From the cell containing the given text, extract its center point as (x, y) coordinate. 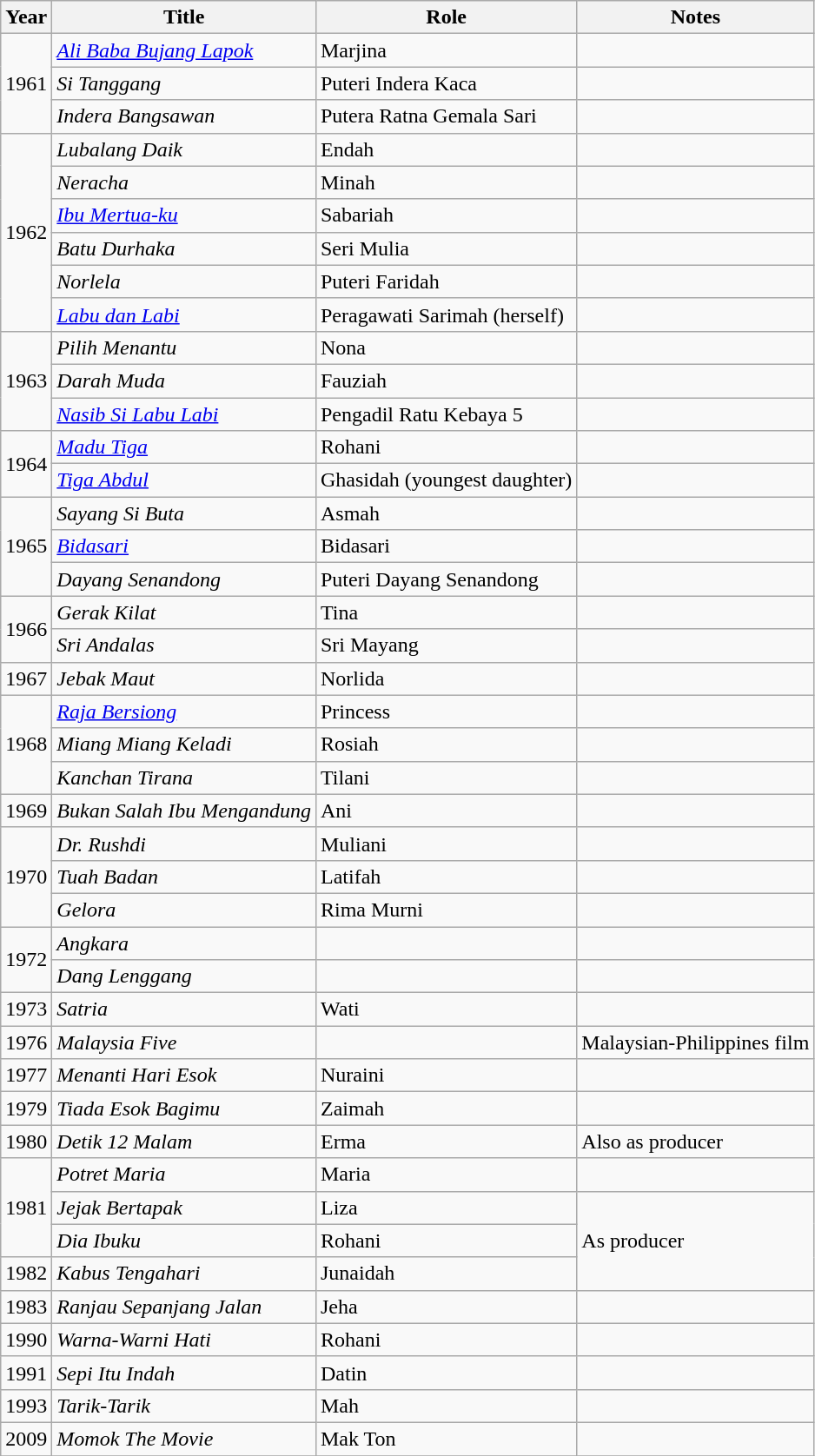
Satria (184, 1009)
Also as producer (695, 1142)
Ibu Mertua-ku (184, 215)
Muliani (446, 844)
Endah (446, 149)
Peragawati Sarimah (herself) (446, 314)
Momok The Movie (184, 1439)
Pilih Menantu (184, 347)
Malaysia Five (184, 1042)
Menanti Hari Esok (184, 1075)
1961 (26, 83)
Zaimah (446, 1109)
Erma (446, 1142)
Potret Maria (184, 1175)
1966 (26, 629)
Maria (446, 1175)
Sayang Si Buta (184, 513)
1980 (26, 1142)
Seri Mulia (446, 248)
Puteri Faridah (446, 281)
Rosiah (446, 745)
Bukan Salah Ibu Mengandung (184, 811)
Pengadil Ratu Kebaya 5 (446, 414)
Ghasidah (youngest daughter) (446, 480)
As producer (695, 1241)
1982 (26, 1274)
Nona (446, 347)
Malaysian-Philippines film (695, 1042)
Norlida (446, 678)
Notes (695, 17)
1970 (26, 877)
Sepi Itu Indah (184, 1373)
1993 (26, 1406)
Madu Tiga (184, 447)
Title (184, 17)
1979 (26, 1109)
1976 (26, 1042)
Tiga Abdul (184, 480)
Year (26, 17)
Junaidah (446, 1274)
Angkara (184, 943)
Sri Mayang (446, 645)
Tilani (446, 778)
1991 (26, 1373)
Role (446, 17)
Darah Muda (184, 381)
Si Tanggang (184, 83)
1969 (26, 811)
Indera Bangsawan (184, 116)
1981 (26, 1208)
Asmah (446, 513)
Dr. Rushdi (184, 844)
1968 (26, 745)
Tuah Badan (184, 877)
Norlela (184, 281)
Datin (446, 1373)
Gerak Kilat (184, 612)
Rima Murni (446, 910)
1964 (26, 464)
Mah (446, 1406)
Ranjau Sepanjang Jalan (184, 1307)
Neracha (184, 182)
Minah (446, 182)
1983 (26, 1307)
1990 (26, 1340)
2009 (26, 1439)
1967 (26, 678)
Fauziah (446, 381)
Raja Bersiong (184, 711)
Wati (446, 1009)
Kanchan Tirana (184, 778)
Lubalang Daik (184, 149)
Nasib Si Labu Labi (184, 414)
Labu dan Labi (184, 314)
1972 (26, 959)
Liza (446, 1208)
Dayang Senandong (184, 579)
Warna-Warni Hati (184, 1340)
Nuraini (446, 1075)
Marjina (446, 50)
Dang Lenggang (184, 976)
Sri Andalas (184, 645)
1962 (26, 232)
Ani (446, 811)
Puteri Indera Kaca (446, 83)
Sabariah (446, 215)
Puteri Dayang Senandong (446, 579)
1977 (26, 1075)
Kabus Tengahari (184, 1274)
Tarik-Tarik (184, 1406)
Princess (446, 711)
Jebak Maut (184, 678)
Tiada Esok Bagimu (184, 1109)
Detik 12 Malam (184, 1142)
1973 (26, 1009)
Gelora (184, 910)
Putera Ratna Gemala Sari (446, 116)
Batu Durhaka (184, 248)
Ali Baba Bujang Lapok (184, 50)
Jeha (446, 1307)
Miang Miang Keladi (184, 745)
1963 (26, 381)
Tina (446, 612)
1965 (26, 546)
Mak Ton (446, 1439)
Dia Ibuku (184, 1241)
Latifah (446, 877)
Jejak Bertapak (184, 1208)
